Locate the cell with the specified text and output its [x, y] center coordinate. 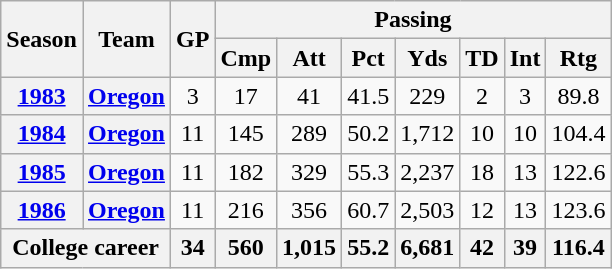
50.2 [368, 134]
329 [310, 172]
1985 [42, 172]
Cmp [246, 58]
89.8 [578, 96]
182 [246, 172]
6,681 [428, 248]
34 [192, 248]
1,712 [428, 134]
1983 [42, 96]
Team [126, 39]
18 [482, 172]
560 [246, 248]
289 [310, 134]
104.4 [578, 134]
145 [246, 134]
55.2 [368, 248]
Att [310, 58]
TD [482, 58]
356 [310, 210]
Pct [368, 58]
116.4 [578, 248]
1984 [42, 134]
College career [86, 248]
123.6 [578, 210]
2,237 [428, 172]
216 [246, 210]
1986 [42, 210]
41 [310, 96]
2 [482, 96]
Rtg [578, 58]
Int [525, 58]
60.7 [368, 210]
Yds [428, 58]
55.3 [368, 172]
GP [192, 39]
41.5 [368, 96]
1,015 [310, 248]
Season [42, 39]
122.6 [578, 172]
12 [482, 210]
2,503 [428, 210]
42 [482, 248]
39 [525, 248]
17 [246, 96]
229 [428, 96]
Passing [413, 20]
